Output the [X, Y] coordinate of the center of the cell containing the given text.  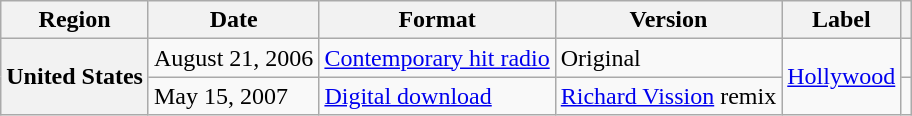
Format [437, 20]
Hollywood [842, 77]
Original [668, 58]
Contemporary hit radio [437, 58]
Date [233, 20]
Version [668, 20]
Region [75, 20]
Digital download [437, 96]
United States [75, 77]
August 21, 2006 [233, 58]
Label [842, 20]
May 15, 2007 [233, 96]
Richard Vission remix [668, 96]
